Provide the [x, y] coordinate of the cell's center where the given text is located.  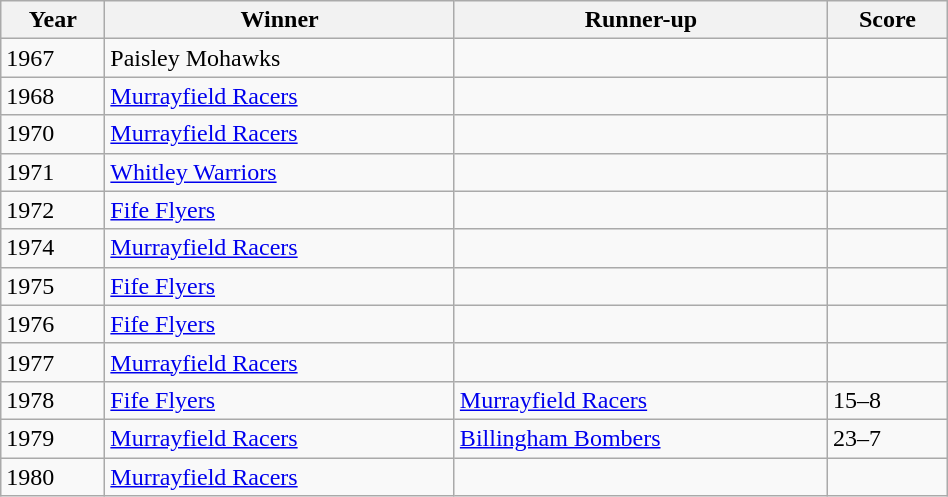
Paisley Mohawks [280, 58]
23–7 [887, 438]
1967 [53, 58]
1975 [53, 286]
Runner-up [640, 20]
Score [887, 20]
1980 [53, 477]
1979 [53, 438]
1978 [53, 400]
1976 [53, 324]
1968 [53, 96]
Winner [280, 20]
1972 [53, 210]
Year [53, 20]
1977 [53, 362]
1970 [53, 134]
1971 [53, 172]
Billingham Bombers [640, 438]
1974 [53, 248]
15–8 [887, 400]
Whitley Warriors [280, 172]
